Output the [X, Y] coordinate of the center of the cell containing the given text.  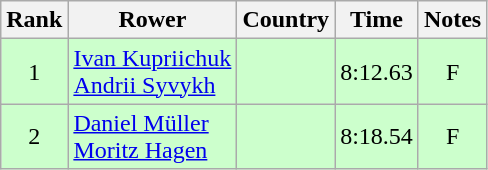
Rank [34, 20]
2 [34, 136]
1 [34, 72]
8:12.63 [377, 72]
Time [377, 20]
Rower [152, 20]
Country [286, 20]
Daniel MüllerMoritz Hagen [152, 136]
Notes [452, 20]
Ivan KupriichukAndrii Syvykh [152, 72]
8:18.54 [377, 136]
